Provide the [X, Y] coordinate of the cell's center where the given text is located.  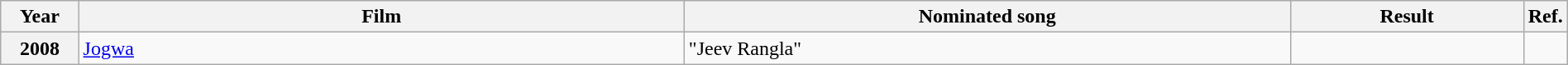
Ref. [1545, 17]
Nominated song [987, 17]
Jogwa [381, 48]
2008 [40, 48]
Result [1407, 17]
Year [40, 17]
Film [381, 17]
"Jeev Rangla" [987, 48]
